Search for the cell housing the specified text and yield its (x, y) center coordinate. 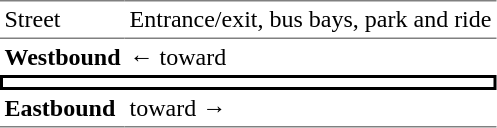
Westbound (62, 57)
toward → (310, 109)
Entrance/exit, bus bays, park and ride (310, 19)
Eastbound (62, 109)
← toward (310, 57)
Street (62, 19)
